Output the [x, y] coordinate of the center of the cell containing the given text.  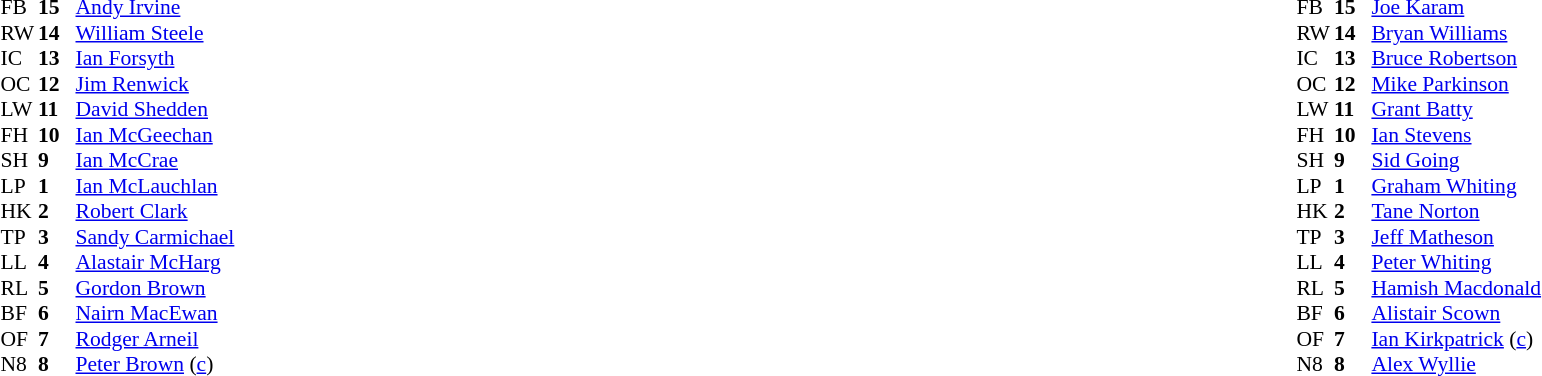
Tane Norton [1456, 211]
Ian Forsyth [156, 59]
Ian Stevens [1456, 135]
Bryan Williams [1456, 33]
Ian McCrae [156, 161]
Hamish Macdonald [1456, 288]
Ian McGeechan [156, 135]
Graham Whiting [1456, 186]
Robert Clark [156, 211]
Mike Parkinson [1456, 84]
Alistair Scown [1456, 313]
Rodger Arneil [156, 339]
William Steele [156, 33]
Ian Kirkpatrick (c) [1456, 339]
Sid Going [1456, 161]
Jim Renwick [156, 84]
Grant Batty [1456, 109]
Jeff Matheson [1456, 237]
Peter Whiting [1456, 263]
Nairn MacEwan [156, 313]
Bruce Robertson [1456, 59]
Gordon Brown [156, 288]
David Shedden [156, 109]
Ian McLauchlan [156, 186]
Alastair McHarg [156, 263]
Sandy Carmichael [156, 237]
